Capture the cell that displays the provided text and extract its (x, y) central coordinate. 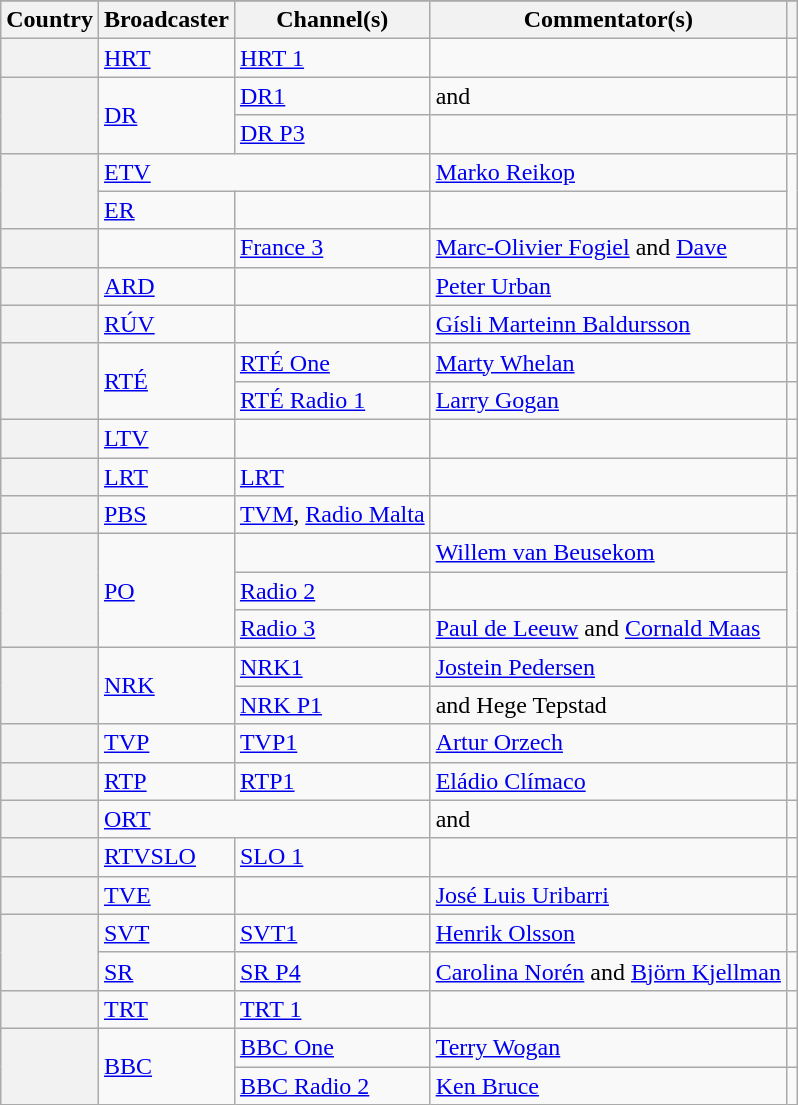
DR1 (332, 96)
Peter Urban (608, 286)
TRT (166, 1009)
Channel(s) (332, 20)
ORT (264, 819)
ER (166, 210)
ETV (264, 172)
ARD (166, 286)
RTÉ One (332, 362)
Marty Whelan (608, 362)
SVT1 (332, 933)
TVP (166, 743)
SVT (166, 933)
SLO 1 (332, 857)
RTÉ (166, 381)
BBC (166, 1066)
NRK P1 (332, 705)
RTP (166, 781)
Broadcaster (166, 20)
DR (166, 115)
Terry Wogan (608, 1047)
Ken Bruce (608, 1085)
DR P3 (332, 134)
France 3 (332, 248)
Willem van Beusekom (608, 553)
TVP1 (332, 743)
Carolina Norén and Björn Kjellman (608, 971)
RTVSLO (166, 857)
Jostein Pedersen (608, 667)
PBS (166, 515)
SR P4 (332, 971)
Artur Orzech (608, 743)
Radio 3 (332, 629)
Commentator(s) (608, 20)
BBC One (332, 1047)
HRT 1 (332, 58)
Country (50, 20)
Marc-Olivier Fogiel and Dave (608, 248)
NRK1 (332, 667)
Gísli Marteinn Baldursson (608, 324)
RTÉ Radio 1 (332, 400)
Radio 2 (332, 591)
SR (166, 971)
BBC Radio 2 (332, 1085)
Larry Gogan (608, 400)
NRK (166, 686)
PO (166, 591)
Paul de Leeuw and Cornald Maas (608, 629)
TVM, Radio Malta (332, 515)
TVE (166, 895)
RTP1 (332, 781)
Eládio Clímaco (608, 781)
TRT 1 (332, 1009)
HRT (166, 58)
RÚV (166, 324)
LTV (166, 438)
Marko Reikop (608, 172)
and Hege Tepstad (608, 705)
Henrik Olsson (608, 933)
José Luis Uribarri (608, 895)
